Return the [X, Y] coordinate for the center point of the cell that contains the specified text.  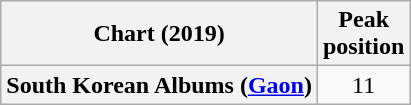
South Korean Albums (Gaon) [160, 85]
Peakposition [363, 34]
Chart (2019) [160, 34]
11 [363, 85]
